Provide the [X, Y] coordinate of the cell's center where the given text is located.  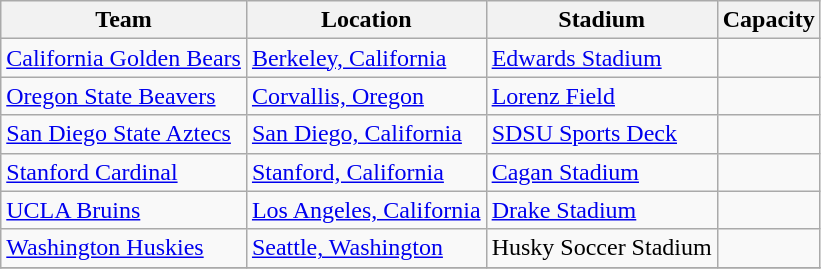
Lorenz Field [602, 96]
Drake Stadium [602, 210]
Stanford Cardinal [124, 172]
Husky Soccer Stadium [602, 248]
Cagan Stadium [602, 172]
Stadium [602, 20]
San Diego State Aztecs [124, 134]
Corvallis, Oregon [366, 96]
Oregon State Beavers [124, 96]
Stanford, California [366, 172]
Location [366, 20]
Seattle, Washington [366, 248]
Washington Huskies [124, 248]
Los Angeles, California [366, 210]
Edwards Stadium [602, 58]
Berkeley, California [366, 58]
SDSU Sports Deck [602, 134]
Team [124, 20]
San Diego, California [366, 134]
California Golden Bears [124, 58]
UCLA Bruins [124, 210]
Capacity [768, 20]
